Determine the [X, Y] coordinate at the center of the cell enclosing the given text.  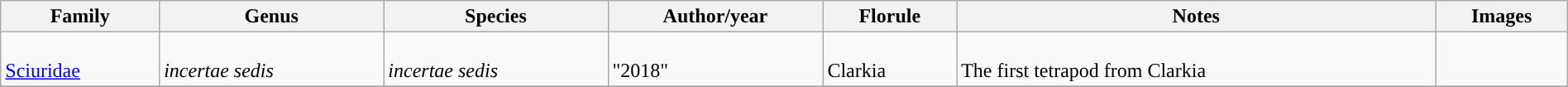
"2018" [715, 60]
Clarkia [890, 60]
Genus [271, 17]
Family [80, 17]
Sciuridae [80, 60]
Notes [1196, 17]
Species [496, 17]
Author/year [715, 17]
Images [1502, 17]
The first tetrapod from Clarkia [1196, 60]
Florule [890, 17]
